For the text-containing cell, return its midpoint in [x, y] coordinate format. 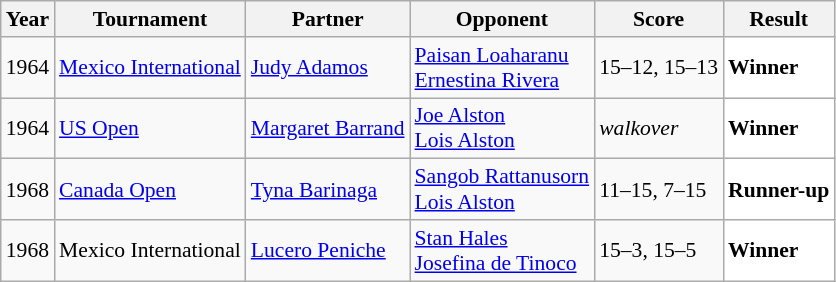
Tournament [150, 19]
Sangob Rattanusorn Lois Alston [502, 190]
Joe Alston Lois Alston [502, 128]
Lucero Peniche [328, 250]
Score [658, 19]
Runner-up [778, 190]
US Open [150, 128]
Partner [328, 19]
Opponent [502, 19]
Canada Open [150, 190]
walkover [658, 128]
Tyna Barinaga [328, 190]
Margaret Barrand [328, 128]
15–12, 15–13 [658, 68]
Result [778, 19]
Year [28, 19]
15–3, 15–5 [658, 250]
11–15, 7–15 [658, 190]
Judy Adamos [328, 68]
Paisan Loaharanu Ernestina Rivera [502, 68]
Stan Hales Josefina de Tinoco [502, 250]
